Return (x, y) of the center of cell containing provided text 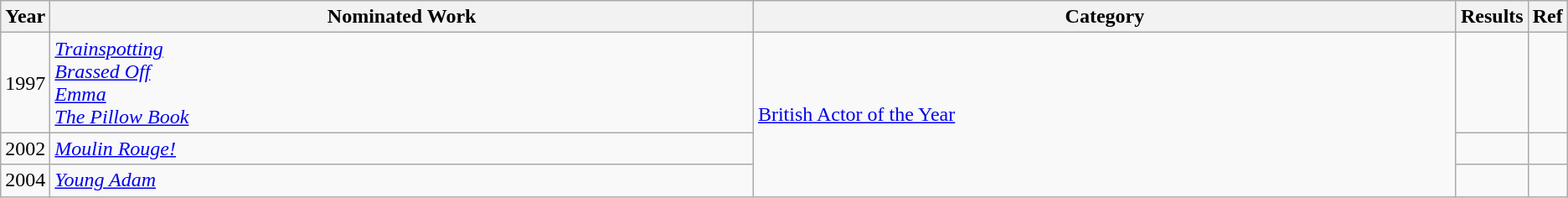
Moulin Rouge! (402, 148)
TrainspottingBrassed OffEmmaThe Pillow Book (402, 82)
Ref (1548, 17)
Year (25, 17)
British Actor of the Year (1104, 114)
2004 (25, 180)
1997 (25, 82)
Young Adam (402, 180)
Results (1492, 17)
Nominated Work (402, 17)
Category (1104, 17)
2002 (25, 148)
